Identify which cell holds the provided text, then report its (X, Y) central coordinate. 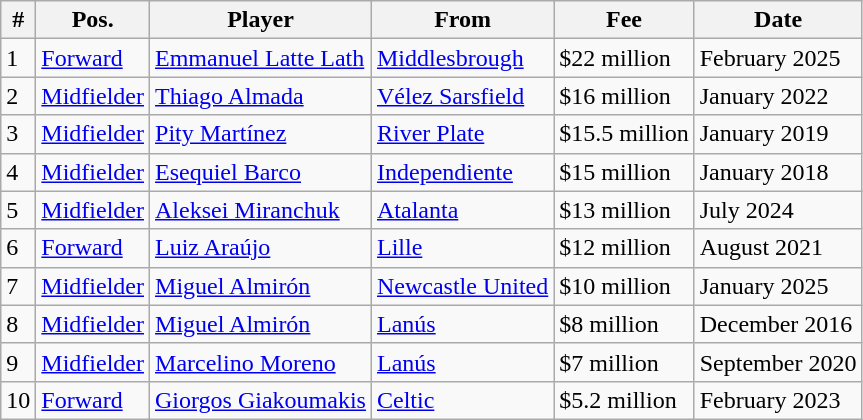
Middlesbrough (462, 58)
River Plate (462, 134)
2 (18, 96)
Date (778, 20)
Pity Martínez (261, 134)
Fee (624, 20)
Marcelino Moreno (261, 362)
Luiz Araújo (261, 248)
Pos. (93, 20)
Newcastle United (462, 286)
5 (18, 210)
$22 million (624, 58)
Giorgos Giakoumakis (261, 400)
4 (18, 172)
6 (18, 248)
8 (18, 324)
$16 million (624, 96)
Atalanta (462, 210)
1 (18, 58)
Aleksei Miranchuk (261, 210)
$15.5 million (624, 134)
Independiente (462, 172)
September 2020 (778, 362)
January 2019 (778, 134)
From (462, 20)
August 2021 (778, 248)
Celtic (462, 400)
February 2025 (778, 58)
$5.2 million (624, 400)
$15 million (624, 172)
January 2022 (778, 96)
July 2024 (778, 210)
Emmanuel Latte Lath (261, 58)
Thiago Almada (261, 96)
# (18, 20)
$13 million (624, 210)
$8 million (624, 324)
Vélez Sarsfield (462, 96)
Lille (462, 248)
$10 million (624, 286)
7 (18, 286)
9 (18, 362)
3 (18, 134)
Esequiel Barco (261, 172)
$12 million (624, 248)
$7 million (624, 362)
Player (261, 20)
January 2018 (778, 172)
December 2016 (778, 324)
February 2023 (778, 400)
January 2025 (778, 286)
10 (18, 400)
